Extract the (X, Y) coordinate from the center of the cell holding the provided text.  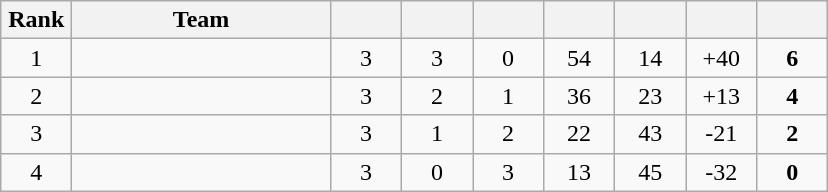
+40 (722, 58)
23 (650, 96)
6 (792, 58)
-21 (722, 134)
Team (202, 20)
36 (580, 96)
22 (580, 134)
45 (650, 172)
13 (580, 172)
+13 (722, 96)
-32 (722, 172)
54 (580, 58)
14 (650, 58)
43 (650, 134)
Rank (36, 20)
